Provide the (X, Y) coordinate of the cell's center where the given text is located.  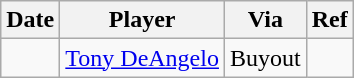
Buyout (265, 58)
Ref (330, 20)
Date (30, 20)
Tony DeAngelo (142, 58)
Via (265, 20)
Player (142, 20)
